Find where the given text appears and provide that cell's center as (X, Y) coordinate. 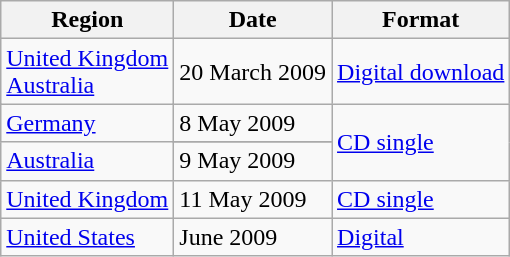
11 May 2009 (253, 199)
United States (88, 237)
Germany (88, 123)
United KingdomAustralia (88, 72)
Region (88, 20)
Australia (88, 161)
9 May 2009 (253, 161)
June 2009 (253, 237)
20 March 2009 (253, 72)
Digital download (421, 72)
Format (421, 20)
Date (253, 20)
8 May 2009 (253, 123)
United Kingdom (88, 199)
Digital (421, 237)
